Identify which cell holds the provided text, then report its (X, Y) central coordinate. 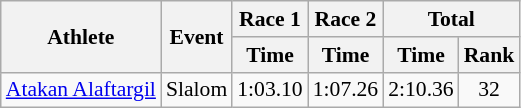
Race 2 (346, 19)
Race 1 (270, 19)
1:03.10 (270, 90)
Atakan Alaftargil (81, 90)
Athlete (81, 36)
Event (196, 36)
2:10.36 (420, 90)
32 (490, 90)
Total (451, 19)
Slalom (196, 90)
1:07.26 (346, 90)
Rank (490, 55)
